Pinpoint the cell where the given text exists, returning its [X, Y] midpoint coordinate. 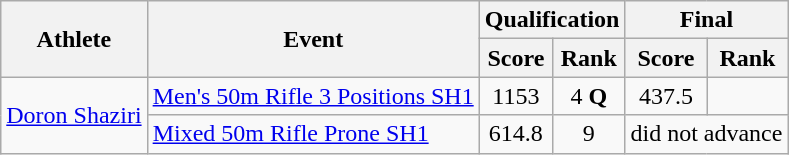
614.8 [516, 134]
Doron Shaziri [74, 115]
9 [589, 134]
did not advance [706, 134]
Final [706, 20]
1153 [516, 96]
4 Q [589, 96]
Mixed 50m Rifle Prone SH1 [313, 134]
Event [313, 39]
Men's 50m Rifle 3 Positions SH1 [313, 96]
Qualification [552, 20]
437.5 [666, 96]
Athlete [74, 39]
